Provide the [x, y] coordinate of the cell's center where the given text is located.  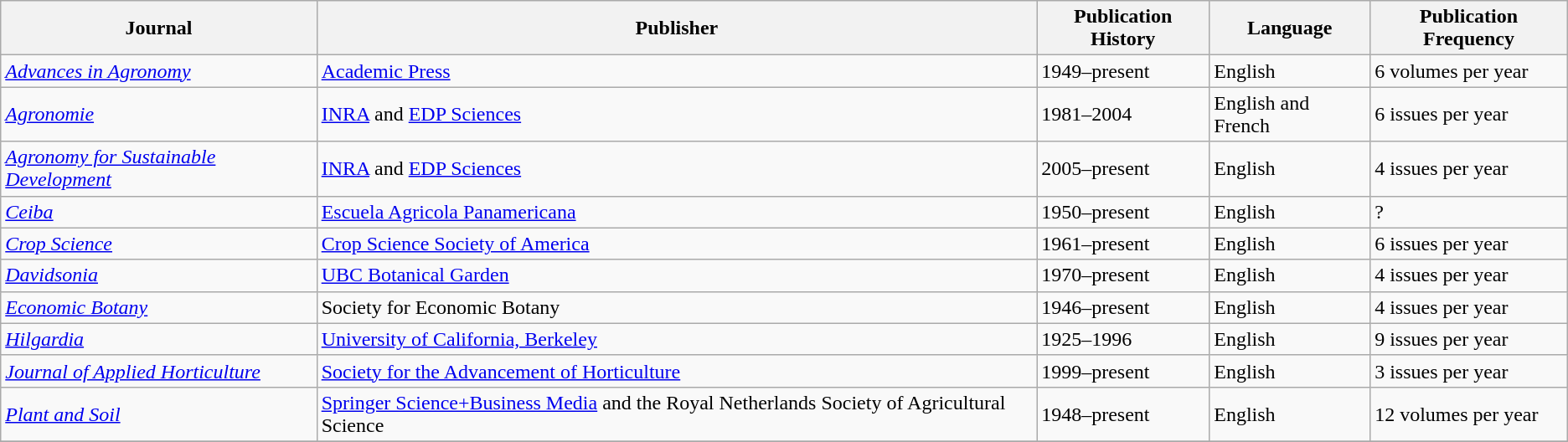
1961–present [1123, 244]
English and French [1290, 114]
Escuela Agricola Panamericana [677, 212]
Publication History [1123, 28]
Academic Press [677, 71]
Journal of Applied Horticulture [159, 371]
Plant and Soil [159, 414]
Ceiba [159, 212]
Publisher [677, 28]
1948–present [1123, 414]
Publication Frequency [1469, 28]
1999–present [1123, 371]
Society for the Advancement of Horticulture [677, 371]
2005–present [1123, 169]
6 volumes per year [1469, 71]
? [1469, 212]
1981–2004 [1123, 114]
Davidsonia [159, 275]
1925–1996 [1123, 339]
12 volumes per year [1469, 414]
UBC Botanical Garden [677, 275]
1949–present [1123, 71]
University of California, Berkeley [677, 339]
Agronomy for Sustainable Development [159, 169]
1970–present [1123, 275]
Agronomie [159, 114]
3 issues per year [1469, 371]
Crop Science Society of America [677, 244]
1946–present [1123, 307]
Advances in Agronomy [159, 71]
9 issues per year [1469, 339]
Journal [159, 28]
Crop Science [159, 244]
Economic Botany [159, 307]
Springer Science+Business Media and the Royal Netherlands Society of Agricultural Science [677, 414]
Society for Economic Botany [677, 307]
Hilgardia [159, 339]
1950–present [1123, 212]
Language [1290, 28]
